Find where the given text appears and provide that cell's center as [X, Y] coordinate. 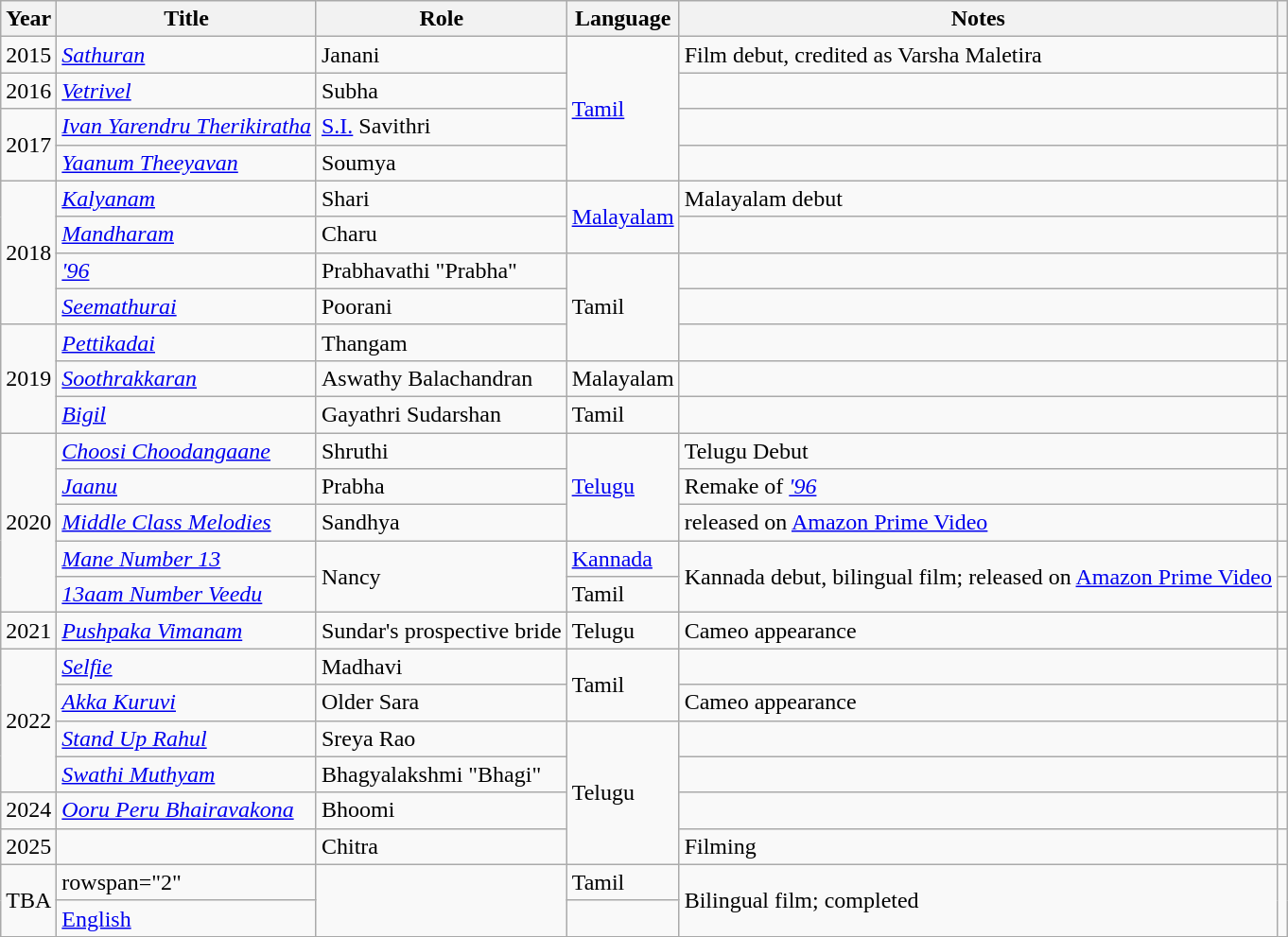
rowspan="2" [187, 882]
Bigil [187, 414]
2015 [28, 55]
Mane Number 13 [187, 559]
Prabha [441, 487]
Poorani [441, 306]
'96 [187, 270]
Chitra [441, 846]
Vetrivel [187, 91]
Akka Kuruvi [187, 703]
Shari [441, 199]
Choosi Choodangaane [187, 451]
Film debut, credited as Varsha Maletira [978, 55]
Yaanum Theeyavan [187, 163]
2022 [28, 720]
Sathuran [187, 55]
Pushpaka Vimanam [187, 631]
Mandharam [187, 234]
2021 [28, 631]
Remake of '96 [978, 487]
Shruthi [441, 451]
Ivan Yarendru Therikiratha [187, 127]
Selfie [187, 667]
Telugu Debut [978, 451]
Role [441, 19]
2018 [28, 252]
Pettikadai [187, 342]
Kalyanam [187, 199]
13aam Number Veedu [187, 595]
Thangam [441, 342]
Soothrakkaran [187, 378]
Subha [441, 91]
Sundar's prospective bride [441, 631]
Year [28, 19]
2019 [28, 378]
Sandhya [441, 523]
2025 [28, 846]
Gayathri Sudarshan [441, 414]
Seemathurai [187, 306]
Bilingual film; completed [978, 900]
Kannada [622, 559]
Ooru Peru Bhairavakona [187, 810]
Janani [441, 55]
2016 [28, 91]
Title [187, 19]
2024 [28, 810]
2017 [28, 145]
TBA [28, 900]
Older Sara [441, 703]
S.I. Savithri [441, 127]
Aswathy Balachandran [441, 378]
Jaanu [187, 487]
released on Amazon Prime Video [978, 523]
Charu [441, 234]
Notes [978, 19]
Filming [978, 846]
Stand Up Rahul [187, 738]
Kannada debut, bilingual film; released on Amazon Prime Video [978, 577]
Sreya Rao [441, 738]
Nancy [441, 577]
Soumya [441, 163]
Madhavi [441, 667]
2020 [28, 523]
Bhoomi [441, 810]
Malayalam debut [978, 199]
Language [622, 19]
Middle Class Melodies [187, 523]
Bhagyalakshmi "Bhagi" [441, 774]
Swathi Muthyam [187, 774]
Prabhavathi "Prabha" [441, 270]
English [187, 918]
